Detect which cell encompasses the target text, then output its (X, Y) center coordinate. 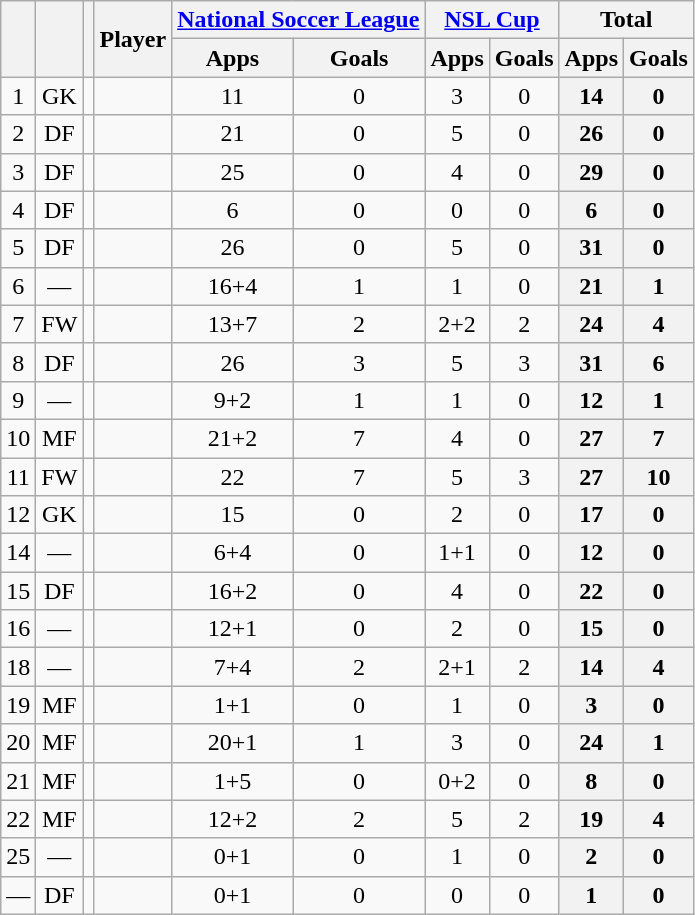
0+2 (457, 781)
17 (591, 515)
NSL Cup (492, 20)
9 (18, 400)
7+4 (233, 667)
6+4 (233, 553)
12+1 (233, 629)
29 (591, 172)
16+2 (233, 591)
18 (18, 667)
21+2 (233, 438)
2+1 (457, 667)
Player (133, 39)
Total (626, 20)
20+1 (233, 743)
1+5 (233, 781)
20 (18, 743)
2+2 (457, 324)
12+2 (233, 819)
16+4 (233, 286)
13+7 (233, 324)
16 (18, 629)
National Soccer League (298, 20)
9+2 (233, 400)
